Identify which cell holds the provided text, then report its (X, Y) central coordinate. 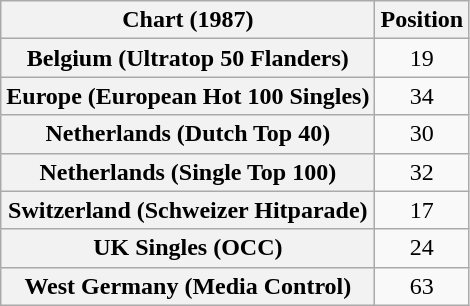
24 (422, 248)
Chart (1987) (188, 20)
Position (422, 20)
Belgium (Ultratop 50 Flanders) (188, 58)
UK Singles (OCC) (188, 248)
34 (422, 96)
63 (422, 286)
32 (422, 172)
Netherlands (Single Top 100) (188, 172)
West Germany (Media Control) (188, 286)
19 (422, 58)
30 (422, 134)
17 (422, 210)
Europe (European Hot 100 Singles) (188, 96)
Netherlands (Dutch Top 40) (188, 134)
Switzerland (Schweizer Hitparade) (188, 210)
